Detect which cell encompasses the target text, then output its (X, Y) center coordinate. 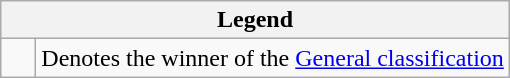
Denotes the winner of the General classification (273, 58)
Legend (256, 20)
